Pinpoint the cell where the given text exists, returning its [x, y] midpoint coordinate. 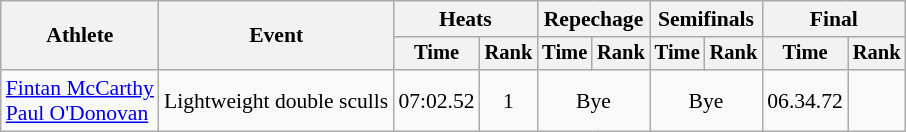
Fintan McCarthyPaul O'Donovan [80, 100]
Final [834, 19]
Lightweight double sculls [276, 100]
Repechage [593, 19]
06.34.72 [805, 100]
1 [509, 100]
Athlete [80, 36]
Heats [465, 19]
Semifinals [706, 19]
07:02.52 [436, 100]
Event [276, 36]
